Detect which cell encompasses the target text, then output its (X, Y) center coordinate. 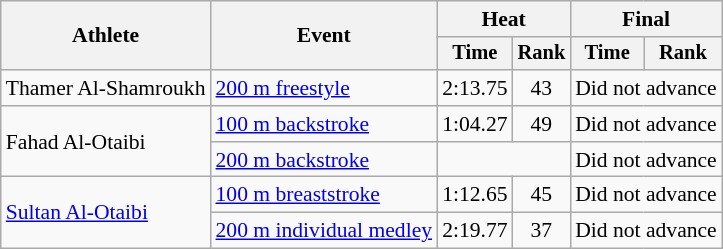
2:13.75 (474, 88)
Athlete (106, 36)
2:19.77 (474, 231)
Fahad Al-Otaibi (106, 142)
49 (542, 124)
1:12.65 (474, 195)
37 (542, 231)
200 m backstroke (324, 160)
Sultan Al-Otaibi (106, 212)
43 (542, 88)
Final (646, 19)
Thamer Al-Shamroukh (106, 88)
Heat (504, 19)
100 m backstroke (324, 124)
200 m freestyle (324, 88)
200 m individual medley (324, 231)
Event (324, 36)
45 (542, 195)
100 m breaststroke (324, 195)
1:04.27 (474, 124)
